Extract the [x, y] coordinate from the center of the cell holding the provided text.  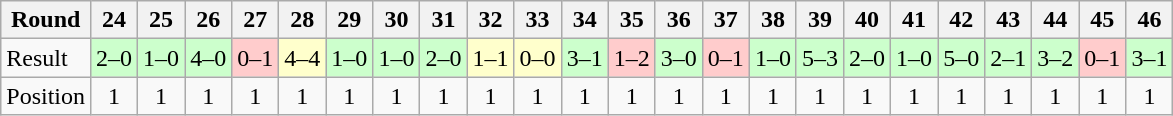
26 [208, 20]
41 [914, 20]
37 [726, 20]
25 [162, 20]
5–0 [962, 58]
28 [302, 20]
0–0 [538, 58]
32 [490, 20]
46 [1150, 20]
30 [396, 20]
34 [584, 20]
27 [256, 20]
45 [1102, 20]
42 [962, 20]
4–0 [208, 58]
Result [46, 58]
5–3 [820, 58]
3–0 [678, 58]
40 [868, 20]
1–1 [490, 58]
36 [678, 20]
Position [46, 96]
33 [538, 20]
29 [350, 20]
35 [632, 20]
1–2 [632, 58]
39 [820, 20]
3–2 [1056, 58]
2–1 [1008, 58]
43 [1008, 20]
44 [1056, 20]
4–4 [302, 58]
Round [46, 20]
31 [444, 20]
38 [772, 20]
24 [114, 20]
